Output the [x, y] coordinate of the center of the cell containing the given text.  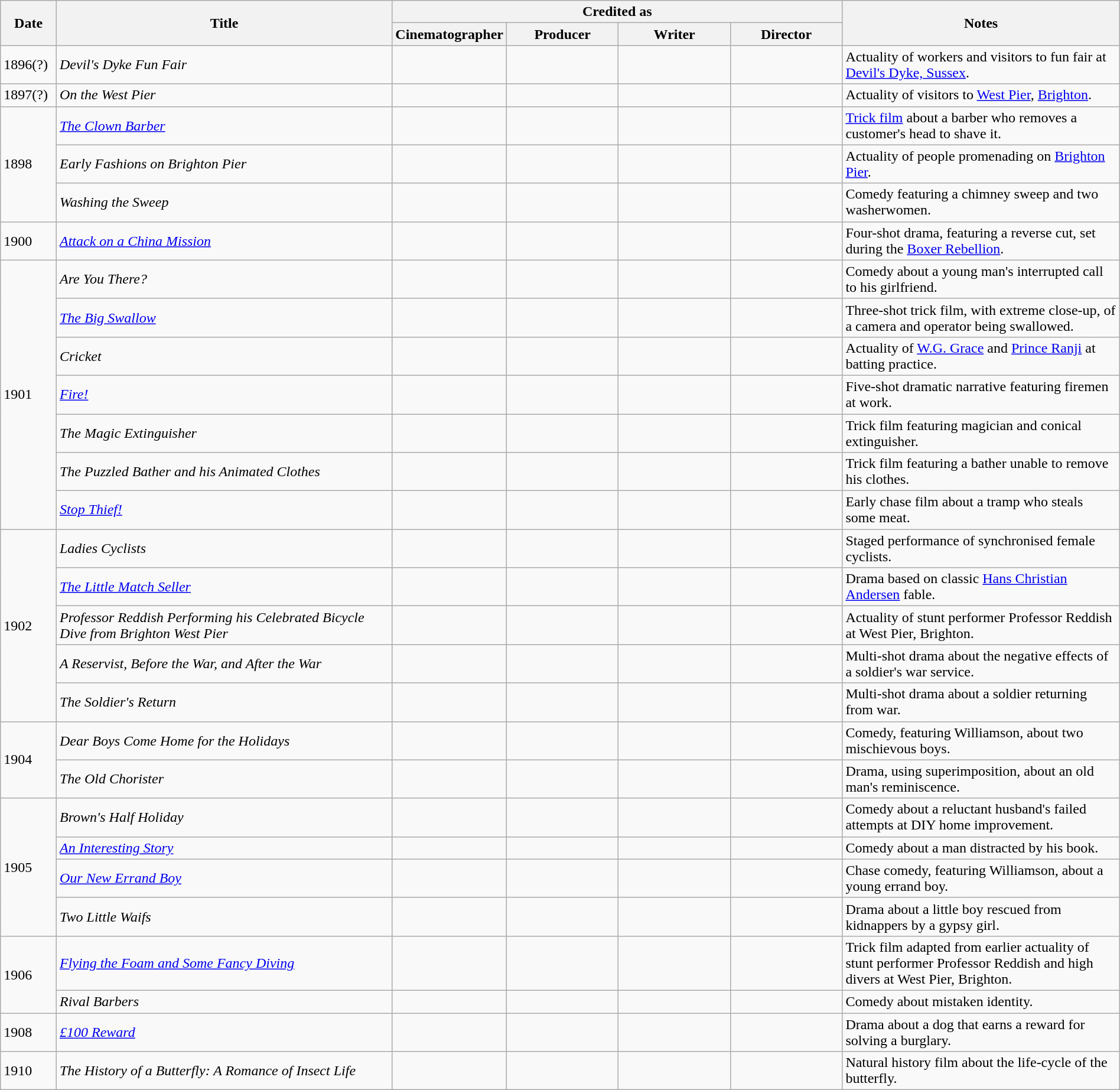
Ladies Cyclists [224, 548]
Producer [562, 34]
Flying the Foam and Some Fancy Diving [224, 963]
Five-shot dramatic narrative featuring firemen at work. [981, 395]
Dear Boys Come Home for the Holidays [224, 741]
Trick film featuring a bather unable to remove his clothes. [981, 471]
1905 [28, 867]
Rival Barbers [224, 1001]
Comedy about a man distracted by his book. [981, 848]
Staged performance of synchronised female cyclists. [981, 548]
Notes [981, 23]
Comedy about mistaken identity. [981, 1001]
Actuality of W.G. Grace and Prince Ranji at batting practice. [981, 356]
1900 [28, 241]
1906 [28, 974]
Writer [675, 34]
1908 [28, 1032]
Date [28, 23]
Cricket [224, 356]
1902 [28, 625]
Trick film about a barber who removes a customer's head to shave it. [981, 125]
1910 [28, 1071]
Stop Thief! [224, 510]
Fire! [224, 395]
The Big Swallow [224, 318]
Drama about a dog that earns a reward for solving a burglary. [981, 1032]
Trick film featuring magician and conical extinguisher. [981, 432]
Three-shot trick film, with extreme close-up, of a camera and operator being swallowed. [981, 318]
An Interesting Story [224, 848]
Actuality of people promenading on Brighton Pier. [981, 164]
Cinematographer [450, 34]
Brown's Half Holiday [224, 818]
Professor Reddish Performing his Celebrated Bicycle Dive from Brighton West Pier [224, 625]
A Reservist, Before the War, and After the War [224, 664]
Washing the Sweep [224, 202]
Actuality of visitors to West Pier, Brighton. [981, 95]
Comedy, featuring Williamson, about two mischievous boys. [981, 741]
Two Little Waifs [224, 917]
Actuality of stunt performer Professor Reddish at West Pier, Brighton. [981, 625]
Comedy about a young man's interrupted call to his girlfriend. [981, 279]
Four-shot drama, featuring a reverse cut, set during the Boxer Rebellion. [981, 241]
Drama, using superimposition, about an old man's reminiscence. [981, 779]
1904 [28, 760]
Devil's Dyke Fun Fair [224, 65]
Early Fashions on Brighton Pier [224, 164]
Title [224, 23]
Trick film adapted from earlier actuality of stunt performer Professor Reddish and high divers at West Pier, Brighton. [981, 963]
1898 [28, 164]
The Little Match Seller [224, 587]
Natural history film about the life-cycle of the butterfly. [981, 1071]
The Magic Extinguisher [224, 432]
Director [786, 34]
1897(?) [28, 95]
The Clown Barber [224, 125]
Are You There? [224, 279]
Comedy featuring a chimney sweep and two washerwomen. [981, 202]
£100 Reward [224, 1032]
Drama about a little boy rescued from kidnappers by a gypsy girl. [981, 917]
1896(?) [28, 65]
Actuality of workers and visitors to fun fair at Devil's Dyke, Sussex. [981, 65]
Attack on a China Mission [224, 241]
Credited as [617, 12]
Drama based on classic Hans Christian Andersen fable. [981, 587]
Multi-shot drama about the negative effects of a soldier's war service. [981, 664]
The Puzzled Bather and his Animated Clothes [224, 471]
On the West Pier [224, 95]
The Old Chorister [224, 779]
Our New Errand Boy [224, 878]
Chase comedy, featuring Williamson, about a young errand boy. [981, 878]
Early chase film about a tramp who steals some meat. [981, 510]
1901 [28, 395]
Comedy about a reluctant husband's failed attempts at DIY home improvement. [981, 818]
Multi-shot drama about a soldier returning from war. [981, 702]
The History of a Butterfly: A Romance of Insect Life [224, 1071]
The Soldier's Return [224, 702]
